Output the (X, Y) coordinate of the center of the cell containing the given text.  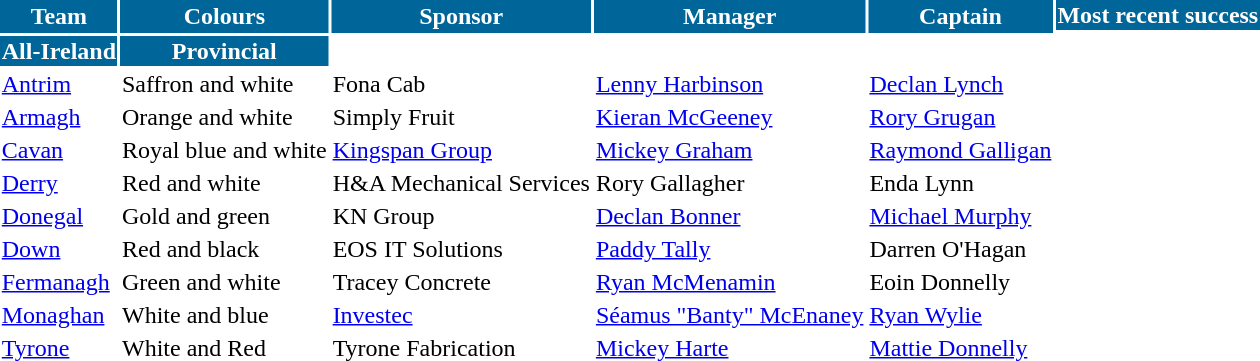
Provincial (224, 51)
Sponsor (461, 16)
Manager (730, 16)
Team (58, 16)
Most recent success (1158, 15)
H&A Mechanical Services (461, 183)
Monaghan (58, 315)
Fona Cab (461, 84)
Simply Fruit (461, 117)
Eoin Donnelly (960, 282)
Antrim (58, 84)
Séamus "Banty" McEnaney (730, 315)
Armagh (58, 117)
Down (58, 249)
Paddy Tally (730, 249)
Ryan Wylie (960, 315)
Lenny Harbinson (730, 84)
All-Ireland (58, 51)
Kieran McGeeney (730, 117)
Saffron and white (224, 84)
Enda Lynn (960, 183)
Captain (960, 16)
Donegal (58, 216)
Cavan (58, 150)
White and blue (224, 315)
Raymond Galligan (960, 150)
Royal blue and white (224, 150)
Kingspan Group (461, 150)
Colours (224, 16)
KN Group (461, 216)
Michael Murphy (960, 216)
Tracey Concrete (461, 282)
Orange and white (224, 117)
Rory Gallagher (730, 183)
Darren O'Hagan (960, 249)
Mickey Graham (730, 150)
Investec (461, 315)
Derry (58, 183)
Gold and green (224, 216)
Declan Bonner (730, 216)
Rory Grugan (960, 117)
Green and white (224, 282)
Red and white (224, 183)
EOS IT Solutions (461, 249)
Declan Lynch (960, 84)
Fermanagh (58, 282)
Red and black (224, 249)
Ryan McMenamin (730, 282)
